Return the [x, y] coordinate for the center point of the cell that contains the specified text.  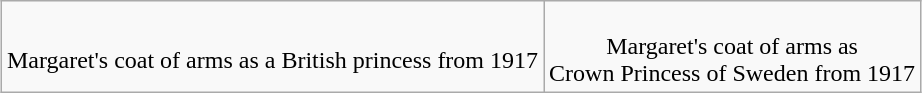
Margaret's coat of arms as Crown Princess of Sweden from 1917 [732, 47]
Margaret's coat of arms as a British princess from 1917 [272, 47]
